Capture the cell that displays the provided text and extract its (X, Y) central coordinate. 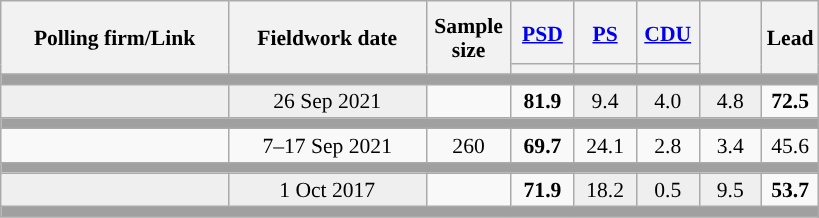
2.8 (668, 146)
PS (606, 32)
Fieldwork date (327, 38)
69.7 (542, 146)
Lead (790, 38)
0.5 (668, 190)
PSD (542, 32)
7–17 Sep 2021 (327, 146)
Sample size (468, 38)
Polling firm/Link (115, 38)
4.0 (668, 101)
26 Sep 2021 (327, 101)
4.8 (730, 101)
53.7 (790, 190)
71.9 (542, 190)
260 (468, 146)
18.2 (606, 190)
3.4 (730, 146)
CDU (668, 32)
9.5 (730, 190)
45.6 (790, 146)
9.4 (606, 101)
81.9 (542, 101)
1 Oct 2017 (327, 190)
24.1 (606, 146)
72.5 (790, 101)
